Return [X, Y] of the center of cell containing provided text 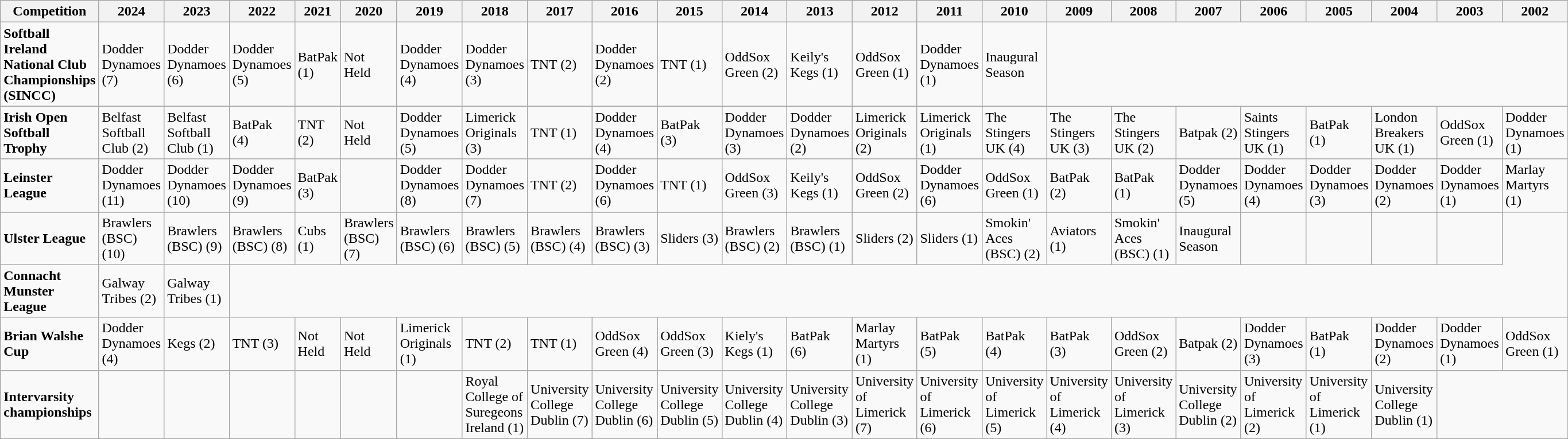
Royal College of Suregeons Ireland (1) [495, 404]
University College Dublin (6) [625, 404]
2022 [262, 11]
Brawlers (BSC) (3) [625, 238]
Limerick Originals (3) [495, 133]
Competition [49, 11]
University of Limerick (2) [1273, 404]
2010 [1015, 11]
University College Dublin (3) [820, 404]
2011 [950, 11]
Brawlers (BSC) (6) [429, 238]
Leinster League [49, 185]
Dodder Dynamoes (10) [197, 185]
Brawlers (BSC) (9) [197, 238]
2017 [560, 11]
Irish Open Softball Trophy [49, 133]
Cubs (1) [318, 238]
Brawlers (BSC) (1) [820, 238]
Aviators (1) [1079, 238]
Kegs (2) [197, 344]
Smokin' Aces (BSC) (1) [1143, 238]
2015 [690, 11]
Sliders (2) [885, 238]
2024 [131, 11]
2006 [1273, 11]
University College Dublin (4) [754, 404]
Brawlers (BSC) (4) [560, 238]
University of Limerick (7) [885, 404]
OddSox Green (4) [625, 344]
Kiely's Kegs (1) [754, 344]
2009 [1079, 11]
The Stingers UK (3) [1079, 133]
University College Dublin (1) [1404, 404]
Brawlers (BSC) (5) [495, 238]
Galway Tribes (2) [131, 291]
2021 [318, 11]
TNT (3) [262, 344]
2002 [1535, 11]
University of Limerick (4) [1079, 404]
University College Dublin (5) [690, 404]
Galway Tribes (1) [197, 291]
BatPak (2) [1079, 185]
Brawlers (BSC) (10) [131, 238]
Smokin' Aces (BSC) (2) [1015, 238]
University of Limerick (6) [950, 404]
Saints Stingers UK (1) [1273, 133]
2016 [625, 11]
2004 [1404, 11]
University of Limerick (5) [1015, 404]
2018 [495, 11]
Sliders (1) [950, 238]
2013 [820, 11]
2023 [197, 11]
2020 [369, 11]
Dodder Dynamoes (8) [429, 185]
BatPak (5) [950, 344]
Ulster League [49, 238]
Brian Walshe Cup [49, 344]
University of Limerick (1) [1339, 404]
Brawlers (BSC) (2) [754, 238]
Brawlers (BSC) (8) [262, 238]
Softball Ireland National Club Championships (SINCC) [49, 64]
The Stingers UK (4) [1015, 133]
Sliders (3) [690, 238]
University of Limerick (3) [1143, 404]
University College Dublin (7) [560, 404]
Belfast Softball Club (1) [197, 133]
2005 [1339, 11]
London Breakers UK (1) [1404, 133]
Limerick Originals (2) [885, 133]
2007 [1209, 11]
2003 [1470, 11]
The Stingers UK (2) [1143, 133]
Dodder Dynamoes (9) [262, 185]
Brawlers (BSC) (7) [369, 238]
2014 [754, 11]
2008 [1143, 11]
2012 [885, 11]
BatPak (6) [820, 344]
Connacht Munster League [49, 291]
Intervarsity championships [49, 404]
Dodder Dynamoes (11) [131, 185]
University College Dublin (2) [1209, 404]
Belfast Softball Club (2) [131, 133]
2019 [429, 11]
